Pinpoint the cell where the given text exists, returning its [x, y] midpoint coordinate. 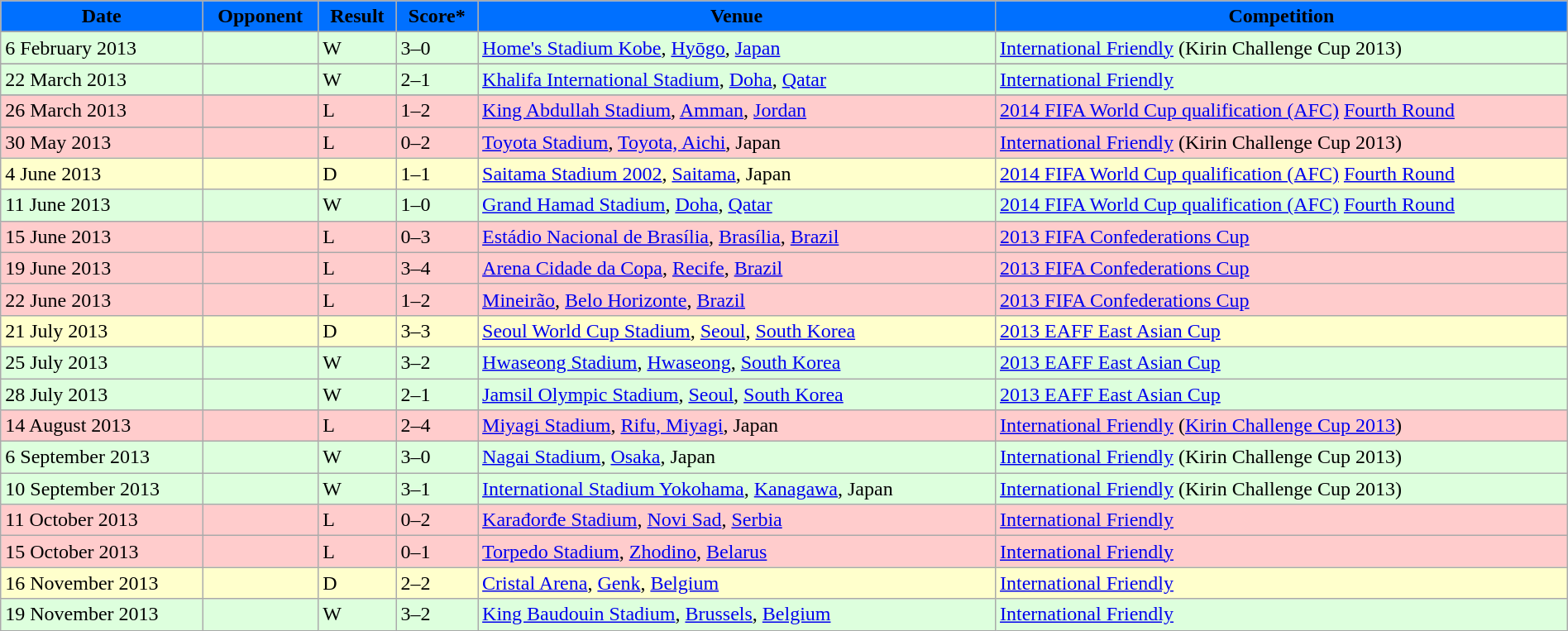
3–4 [437, 268]
0–1 [437, 552]
11 October 2013 [102, 520]
15 June 2013 [102, 237]
Date [102, 17]
Nagai Stadium, Osaka, Japan [737, 457]
16 November 2013 [102, 583]
2–4 [437, 426]
Venue [737, 17]
Toyota Stadium, Toyota, Aichi, Japan [737, 142]
3–1 [437, 489]
2–2 [437, 583]
22 March 2013 [102, 79]
Opponent [261, 17]
28 July 2013 [102, 394]
Miyagi Stadium, Rifu, Miyagi, Japan [737, 426]
Cristal Arena, Genk, Belgium [737, 583]
19 November 2013 [102, 614]
15 October 2013 [102, 552]
Result [357, 17]
1–0 [437, 205]
6 September 2013 [102, 457]
0–3 [437, 237]
26 March 2013 [102, 111]
Arena Cidade da Copa, Recife, Brazil [737, 268]
3–3 [437, 331]
Jamsil Olympic Stadium, Seoul, South Korea [737, 394]
25 July 2013 [102, 362]
Torpedo Stadium, Zhodino, Belarus [737, 552]
14 August 2013 [102, 426]
King Baudouin Stadium, Brussels, Belgium [737, 614]
21 July 2013 [102, 331]
10 September 2013 [102, 489]
King Abdullah Stadium, Amman, Jordan [737, 111]
6 February 2013 [102, 48]
Competition [1282, 17]
4 June 2013 [102, 174]
Score* [437, 17]
19 June 2013 [102, 268]
Khalifa International Stadium, Doha, Qatar [737, 79]
22 June 2013 [102, 299]
Grand Hamad Stadium, Doha, Qatar [737, 205]
Karađorđe Stadium, Novi Sad, Serbia [737, 520]
1–1 [437, 174]
Home's Stadium Kobe, Hyōgo, Japan [737, 48]
Estádio Nacional de Brasília, Brasília, Brazil [737, 237]
Mineirão, Belo Horizonte, Brazil [737, 299]
International Stadium Yokohama, Kanagawa, Japan [737, 489]
Hwaseong Stadium, Hwaseong, South Korea [737, 362]
Seoul World Cup Stadium, Seoul, South Korea [737, 331]
11 June 2013 [102, 205]
30 May 2013 [102, 142]
Saitama Stadium 2002, Saitama, Japan [737, 174]
